Find where the given text appears and provide that cell's center as [x, y] coordinate. 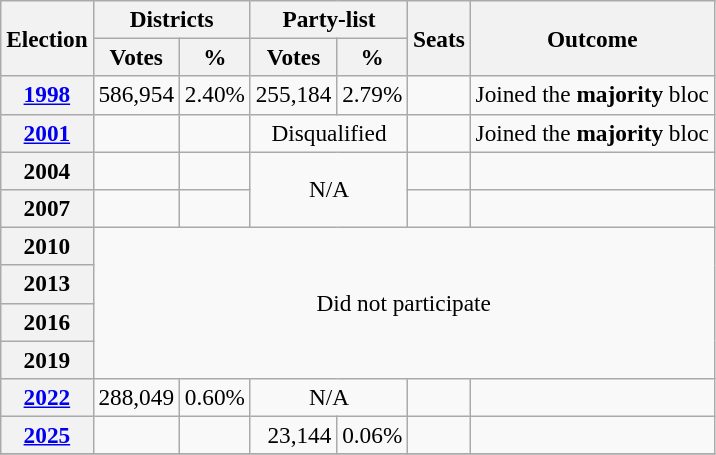
255,184 [293, 95]
Districts [172, 19]
Election [47, 38]
2022 [47, 397]
Seats [440, 38]
2016 [47, 322]
2.79% [372, 95]
2.40% [214, 95]
Outcome [592, 38]
2019 [47, 359]
0.06% [372, 435]
Did not participate [404, 302]
2007 [47, 208]
Party-list [328, 19]
2010 [47, 246]
23,144 [293, 435]
2025 [47, 435]
288,049 [136, 397]
2004 [47, 170]
586,954 [136, 95]
0.60% [214, 397]
1998 [47, 95]
Disqualified [328, 133]
2013 [47, 284]
2001 [47, 133]
